Detect which cell encompasses the target text, then output its [X, Y] center coordinate. 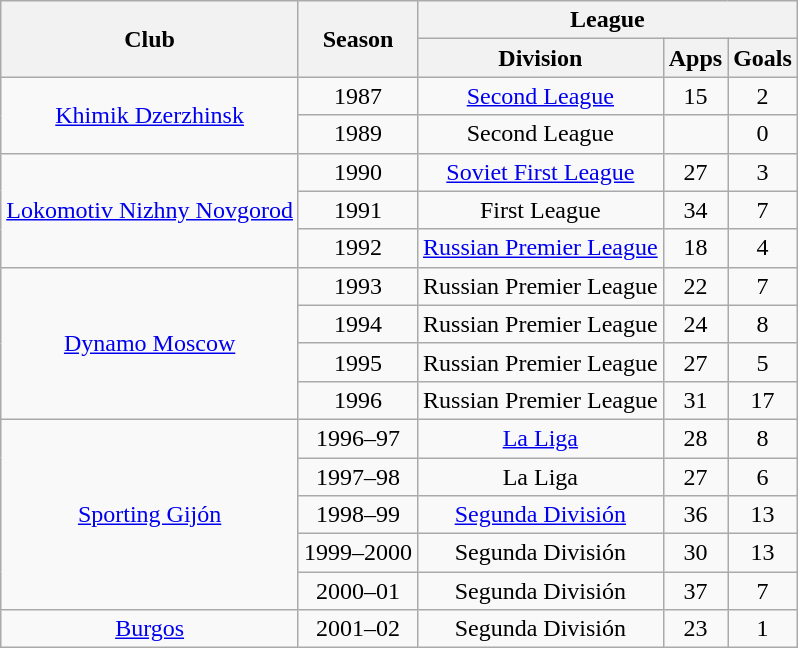
36 [695, 515]
Khimik Dzerzhinsk [150, 115]
30 [695, 553]
3 [763, 172]
Apps [695, 58]
15 [695, 96]
1995 [358, 362]
1998–99 [358, 515]
1996–97 [358, 438]
23 [695, 629]
1997–98 [358, 477]
2001–02 [358, 629]
Club [150, 39]
1996 [358, 400]
17 [763, 400]
34 [695, 210]
1990 [358, 172]
28 [695, 438]
1987 [358, 96]
31 [695, 400]
4 [763, 248]
League [608, 20]
2 [763, 96]
2000–01 [358, 591]
1992 [358, 248]
18 [695, 248]
Goals [763, 58]
1991 [358, 210]
Sporting Gijón [150, 514]
Lokomotiv Nizhny Novgorod [150, 210]
First League [541, 210]
Dynamo Moscow [150, 343]
5 [763, 362]
1 [763, 629]
1989 [358, 134]
Soviet First League [541, 172]
22 [695, 286]
6 [763, 477]
37 [695, 591]
1994 [358, 324]
Division [541, 58]
1993 [358, 286]
1999–2000 [358, 553]
24 [695, 324]
0 [763, 134]
Burgos [150, 629]
Season [358, 39]
